Scan for the cell matching the given text and deliver its (x, y) coordinate at center. 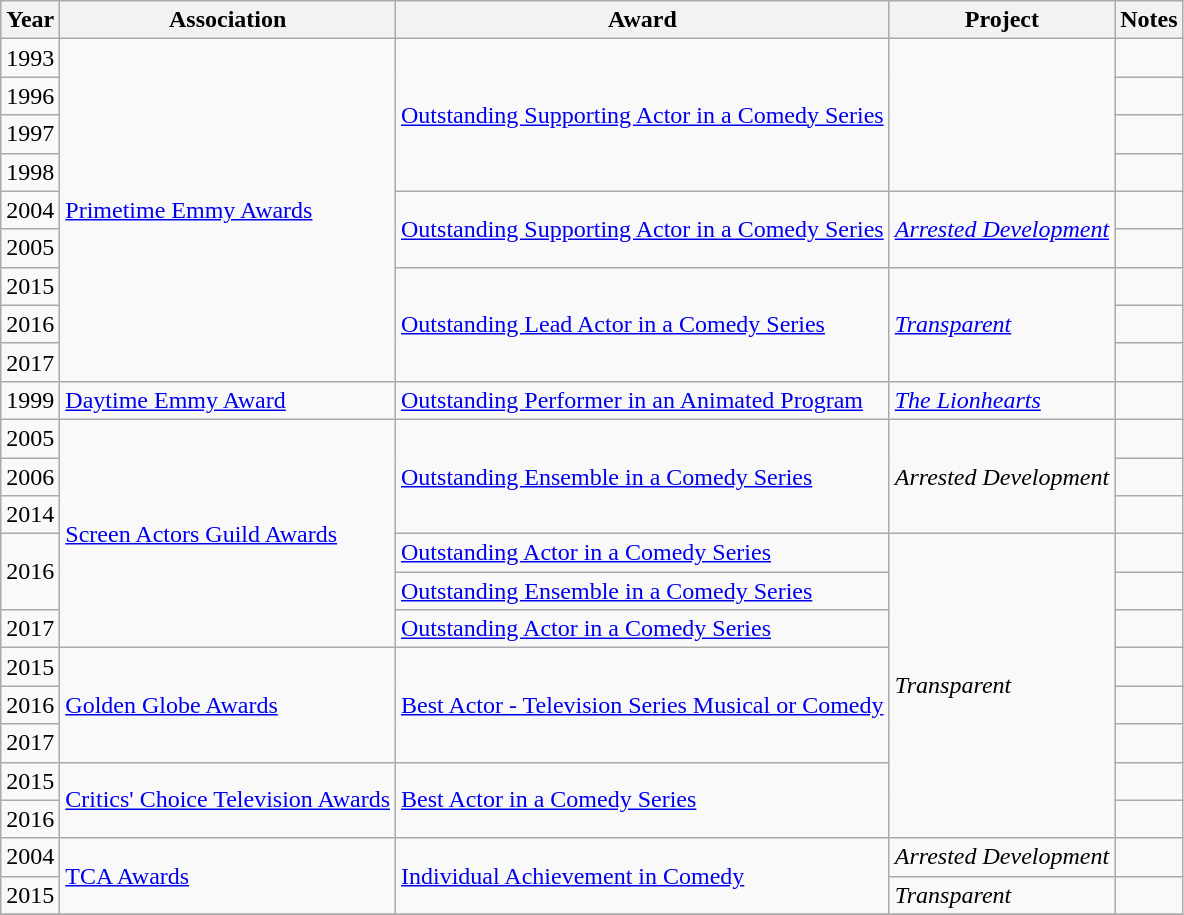
Screen Actors Guild Awards (228, 533)
Best Actor in a Comedy Series (643, 800)
Year (30, 20)
Critics' Choice Television Awards (228, 800)
Outstanding Lead Actor in a Comedy Series (643, 324)
1997 (30, 134)
Award (643, 20)
Golden Globe Awards (228, 705)
1999 (30, 400)
Primetime Emmy Awards (228, 210)
Best Actor - Television Series Musical or Comedy (643, 705)
Project (1002, 20)
1998 (30, 172)
Association (228, 20)
Notes (1149, 20)
Individual Achievement in Comedy (643, 876)
The Lionhearts (1002, 400)
Daytime Emmy Award (228, 400)
TCA Awards (228, 876)
1993 (30, 58)
Outstanding Performer in an Animated Program (643, 400)
2006 (30, 477)
1996 (30, 96)
2014 (30, 515)
